Search for the cell housing the specified text and yield its [x, y] center coordinate. 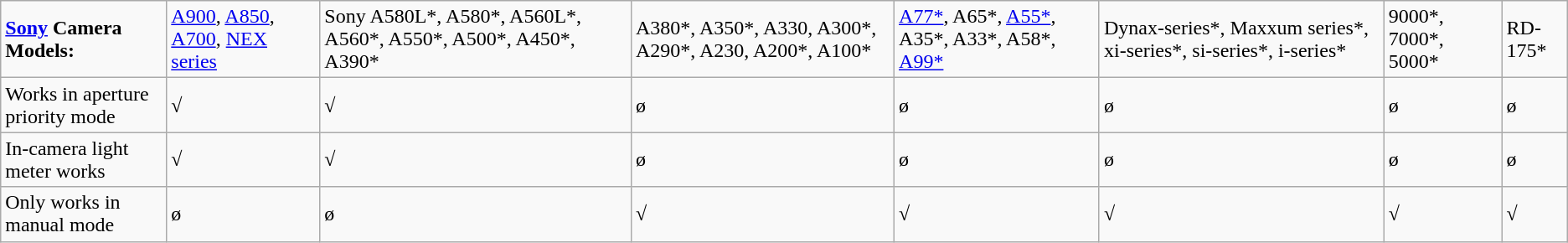
In-camera light meter works [84, 159]
Sony Camera Models: [84, 39]
A380*, A350*, A330, A300*, A290*, A230, A200*, A100* [762, 39]
9000*, 7000*, 5000* [1442, 39]
RD-175* [1534, 39]
A77*, A65*, A55*, A35*, A33*, A58*, A99* [997, 39]
Dynax-series*, Maxxum series*, xi-series*, si-series*, i-series* [1241, 39]
Works in aperture priority mode [84, 106]
Sony A580L*, A580*, A560L*, A560*, A550*, A500*, A450*, A390* [476, 39]
A900, A850, A700, NEX series [243, 39]
Only works in manual mode [84, 215]
